For the text-containing cell, return its midpoint in (x, y) coordinate format. 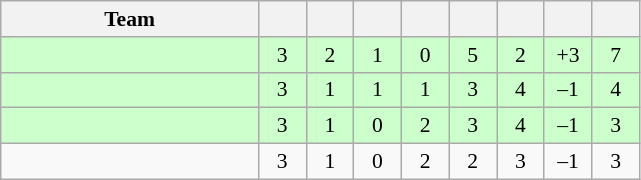
5 (473, 55)
7 (616, 55)
+3 (568, 55)
Team (130, 19)
